Locate the cell with the specified text and output its [x, y] center coordinate. 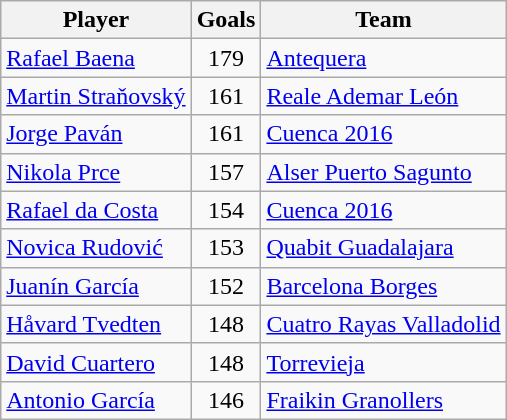
Rafael da Costa [96, 210]
153 [226, 248]
154 [226, 210]
157 [226, 172]
Fraikin Granollers [384, 400]
Antequera [384, 58]
Rafael Baena [96, 58]
Martin Straňovský [96, 96]
Alser Puerto Sagunto [384, 172]
152 [226, 286]
Novica Rudović [96, 248]
Cuatro Rayas Valladolid [384, 324]
179 [226, 58]
Nikola Prce [96, 172]
Håvard Tvedten [96, 324]
Torrevieja [384, 362]
146 [226, 400]
Barcelona Borges [384, 286]
Reale Ademar León [384, 96]
Antonio García [96, 400]
Team [384, 20]
David Cuartero [96, 362]
Jorge Paván [96, 134]
Quabit Guadalajara [384, 248]
Juanín García [96, 286]
Goals [226, 20]
Player [96, 20]
